Locate the cell with the specified text and output its (X, Y) center coordinate. 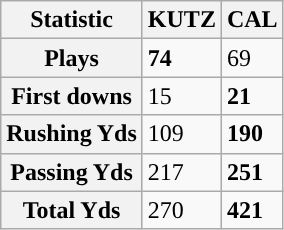
Rushing Yds (72, 134)
First downs (72, 96)
421 (252, 210)
Passing Yds (72, 172)
217 (182, 172)
Plays (72, 58)
Total Yds (72, 210)
109 (182, 134)
190 (252, 134)
270 (182, 210)
74 (182, 58)
KUTZ (182, 20)
15 (182, 96)
21 (252, 96)
251 (252, 172)
Statistic (72, 20)
69 (252, 58)
CAL (252, 20)
